Capture the cell that displays the provided text and extract its (X, Y) central coordinate. 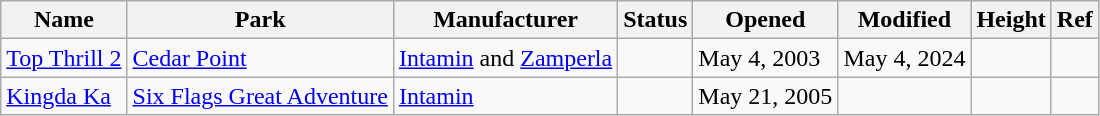
Status (656, 20)
May 4, 2024 (904, 58)
Kingda Ka (64, 96)
Top Thrill 2 (64, 58)
Cedar Point (260, 58)
Intamin and Zamperla (505, 58)
Park (260, 20)
Intamin (505, 96)
Height (1011, 20)
Six Flags Great Adventure (260, 96)
May 21, 2005 (766, 96)
Opened (766, 20)
May 4, 2003 (766, 58)
Name (64, 20)
Manufacturer (505, 20)
Ref (1074, 20)
Modified (904, 20)
